Identify which cell holds the provided text, then report its (x, y) central coordinate. 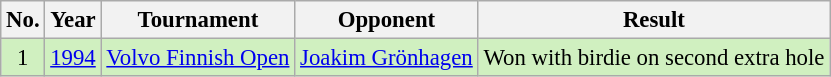
No. (23, 20)
Won with birdie on second extra hole (654, 58)
Tournament (198, 20)
Joakim Grönhagen (386, 58)
Opponent (386, 20)
Volvo Finnish Open (198, 58)
1 (23, 58)
1994 (73, 58)
Year (73, 20)
Result (654, 20)
